Detect which cell encompasses the target text, then output its [x, y] center coordinate. 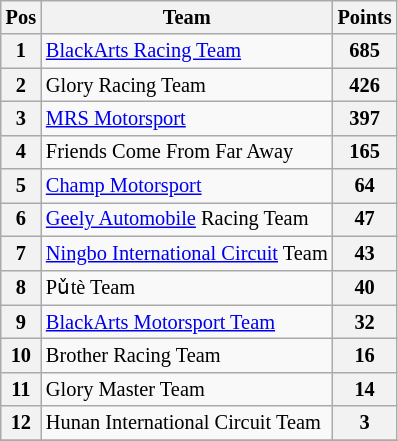
Ningbo International Circuit Team [187, 253]
Glory Racing Team [187, 85]
685 [365, 51]
1 [21, 51]
Points [365, 17]
2 [21, 85]
Champ Motorsport [187, 186]
Glory Master Team [187, 389]
165 [365, 152]
397 [365, 118]
8 [21, 288]
47 [365, 219]
Pos [21, 17]
MRS Motorsport [187, 118]
43 [365, 253]
Team [187, 17]
9 [21, 322]
10 [21, 355]
Hunan International Circuit Team [187, 423]
7 [21, 253]
40 [365, 288]
64 [365, 186]
Friends Come From Far Away [187, 152]
6 [21, 219]
16 [365, 355]
12 [21, 423]
BlackArts Racing Team [187, 51]
11 [21, 389]
Geely Automobile Racing Team [187, 219]
32 [365, 322]
426 [365, 85]
5 [21, 186]
14 [365, 389]
4 [21, 152]
BlackArts Motorsport Team [187, 322]
Pǔtè Team [187, 288]
Brother Racing Team [187, 355]
